Locate the cell with the specified text and output its (x, y) center coordinate. 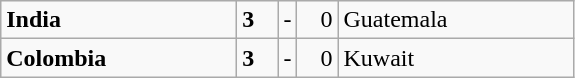
Guatemala (456, 20)
Colombia (119, 58)
India (119, 20)
Kuwait (456, 58)
